Scan for the cell matching the given text and deliver its [X, Y] coordinate at center. 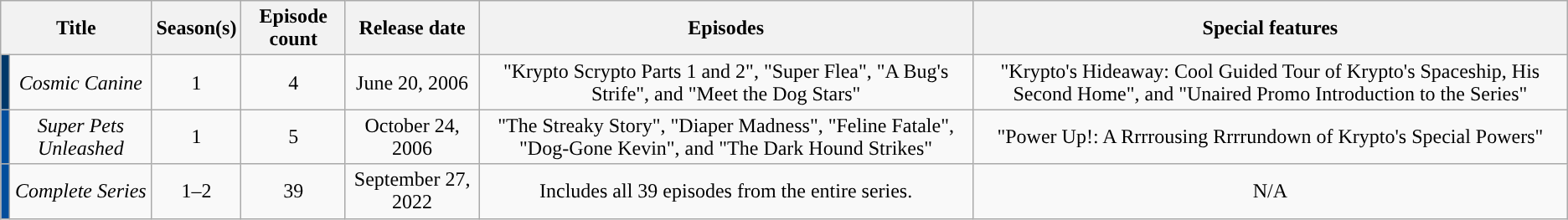
"The Streaky Story", "Diaper Madness", "Feline Fatale", "Dog-Gone Kevin", and "The Dark Hound Strikes" [726, 137]
1–2 [196, 191]
Complete Series [80, 191]
4 [293, 82]
"Krypto's Hideaway: Cool Guided Tour of Krypto's Spaceship, His Second Home", and "Unaired Promo Introduction to the Series" [1270, 82]
October 24, 2006 [412, 137]
Includes all 39 episodes from the entire series. [726, 191]
June 20, 2006 [412, 82]
Special features [1270, 28]
Episode count [293, 28]
N/A [1270, 191]
Season(s) [196, 28]
September 27, 2022 [412, 191]
Cosmic Canine [80, 82]
"Krypto Scrypto Parts 1 and 2", "Super Flea", "A Bug's Strife", and "Meet the Dog Stars" [726, 82]
Episodes [726, 28]
39 [293, 191]
5 [293, 137]
Super Pets Unleashed [80, 137]
Release date [412, 28]
"Power Up!: A Rrrrousing Rrrrundown of Krypto's Special Powers" [1270, 137]
Title [76, 28]
